Search for the cell housing the specified text and yield its (X, Y) center coordinate. 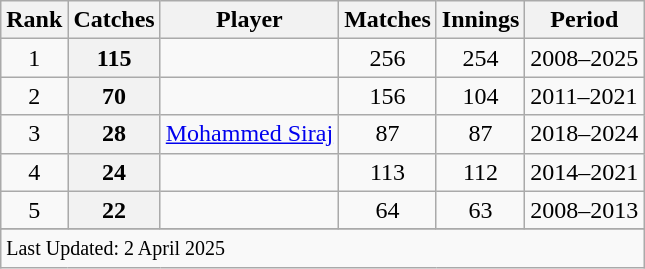
156 (388, 96)
2011–2021 (584, 96)
2008–2025 (584, 58)
2 (34, 96)
4 (34, 172)
Innings (480, 20)
2014–2021 (584, 172)
Last Updated: 2 April 2025 (322, 248)
63 (480, 210)
115 (114, 58)
104 (480, 96)
22 (114, 210)
2018–2024 (584, 134)
Catches (114, 20)
Period (584, 20)
5 (34, 210)
1 (34, 58)
2008–2013 (584, 210)
256 (388, 58)
112 (480, 172)
24 (114, 172)
Mohammed Siraj (249, 134)
113 (388, 172)
254 (480, 58)
Matches (388, 20)
Rank (34, 20)
28 (114, 134)
64 (388, 210)
3 (34, 134)
Player (249, 20)
70 (114, 96)
